Output the [X, Y] coordinate of the center of the cell containing the given text.  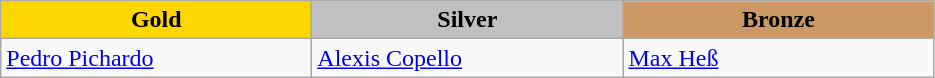
Pedro Pichardo [156, 58]
Alexis Copello [468, 58]
Max Heß [778, 58]
Gold [156, 20]
Silver [468, 20]
Bronze [778, 20]
